Return the (x, y) coordinate for the center point of the cell that contains the specified text.  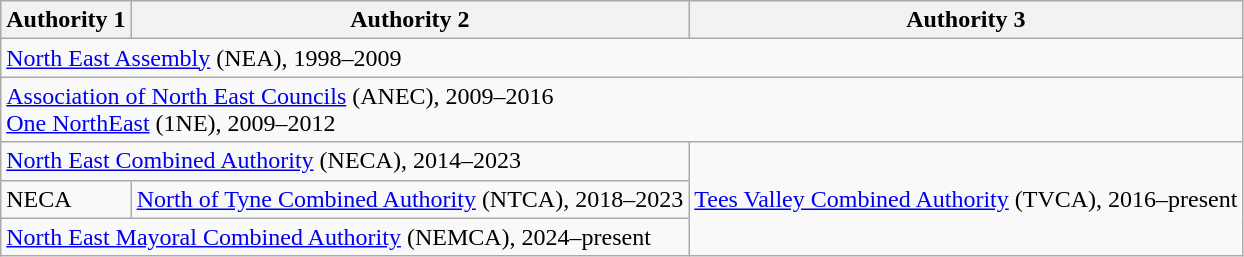
Authority 3 (966, 20)
North East Combined Authority (NECA), 2014–2023 (345, 161)
Authority 2 (410, 20)
North East Mayoral Combined Authority (NEMCA), 2024–present (345, 237)
North of Tyne Combined Authority (NTCA), 2018–2023 (410, 199)
Authority 1 (66, 20)
Tees Valley Combined Authority (TVCA), 2016–present (966, 199)
Association of North East Councils (ANEC), 2009–2016One NorthEast (1NE), 2009–2012 (622, 110)
North East Assembly (NEA), 1998–2009 (622, 58)
NECA (66, 199)
